Find where the given text appears and provide that cell's center as [x, y] coordinate. 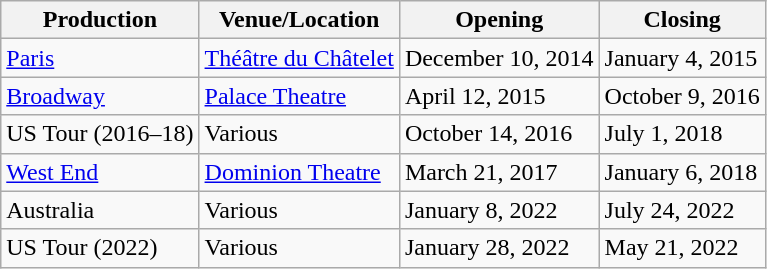
October 14, 2016 [499, 134]
Dominion Theatre [299, 172]
Production [100, 20]
Palace Theatre [299, 96]
October 9, 2016 [682, 96]
January 4, 2015 [682, 58]
March 21, 2017 [499, 172]
Broadway [100, 96]
US Tour (2022) [100, 248]
Closing [682, 20]
January 8, 2022 [499, 210]
April 12, 2015 [499, 96]
Paris [100, 58]
West End [100, 172]
US Tour (2016–18) [100, 134]
Opening [499, 20]
December 10, 2014 [499, 58]
January 6, 2018 [682, 172]
July 1, 2018 [682, 134]
Théâtre du Châtelet [299, 58]
Australia [100, 210]
Venue/Location [299, 20]
July 24, 2022 [682, 210]
May 21, 2022 [682, 248]
January 28, 2022 [499, 248]
